Identify which cell holds the provided text, then report its [x, y] central coordinate. 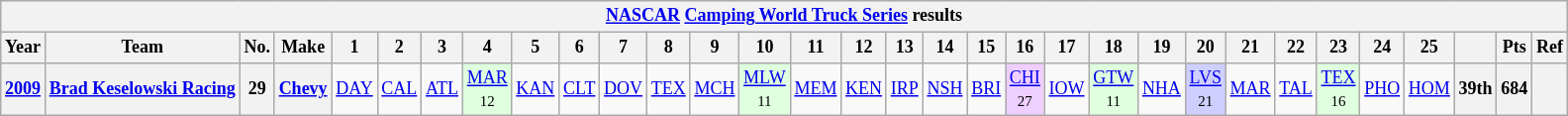
BRI [986, 89]
14 [944, 48]
3 [442, 48]
2009 [24, 89]
DAY [354, 89]
21 [1250, 48]
Brad Keselowski Racing [143, 89]
15 [986, 48]
NHA [1162, 89]
7 [624, 48]
KAN [536, 89]
684 [1515, 89]
23 [1338, 48]
CHI27 [1026, 89]
MCH [715, 89]
GTW11 [1114, 89]
CAL [400, 89]
13 [905, 48]
Make [303, 48]
39th [1475, 89]
8 [668, 48]
HOM [1429, 89]
Year [24, 48]
11 [816, 48]
17 [1067, 48]
16 [1026, 48]
18 [1114, 48]
TAL [1296, 89]
PHO [1382, 89]
10 [764, 48]
TEX16 [1338, 89]
NASCAR Camping World Truck Series results [784, 16]
Pts [1515, 48]
1 [354, 48]
IOW [1067, 89]
Chevy [303, 89]
MLW11 [764, 89]
19 [1162, 48]
IRP [905, 89]
MEM [816, 89]
MAR12 [487, 89]
LVS21 [1206, 89]
TEX [668, 89]
6 [580, 48]
Ref [1550, 48]
25 [1429, 48]
MAR [1250, 89]
No. [257, 48]
2 [400, 48]
12 [864, 48]
22 [1296, 48]
Team [143, 48]
29 [257, 89]
4 [487, 48]
9 [715, 48]
CLT [580, 89]
24 [1382, 48]
NSH [944, 89]
KEN [864, 89]
ATL [442, 89]
DOV [624, 89]
20 [1206, 48]
5 [536, 48]
